Return [X, Y] of the center of cell containing provided text 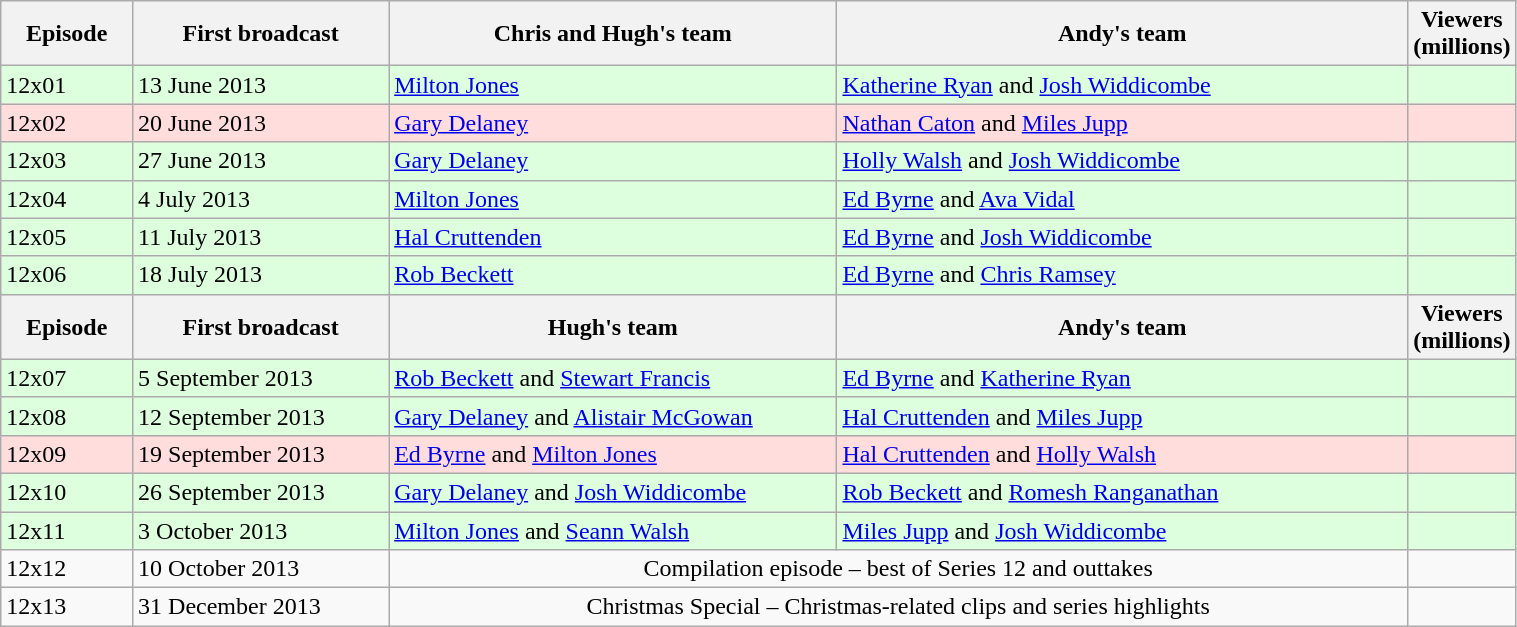
Hugh's team [613, 326]
5 September 2013 [261, 378]
12x01 [67, 85]
18 July 2013 [261, 275]
4 July 2013 [261, 199]
12x09 [67, 454]
Gary Delaney and Josh Widdicombe [613, 492]
Miles Jupp and Josh Widdicombe [1122, 531]
Christmas Special – Christmas-related clips and series highlights [898, 607]
12x02 [67, 123]
Hal Cruttenden [613, 237]
Hal Cruttenden and Miles Jupp [1122, 416]
26 September 2013 [261, 492]
Ed Byrne and Josh Widdicombe [1122, 237]
12x08 [67, 416]
Rob Beckett [613, 275]
19 September 2013 [261, 454]
Katherine Ryan and Josh Widdicombe [1122, 85]
Rob Beckett and Romesh Ranganathan [1122, 492]
11 July 2013 [261, 237]
Milton Jones and Seann Walsh [613, 531]
12x03 [67, 161]
12 September 2013 [261, 416]
Ed Byrne and Chris Ramsey [1122, 275]
Compilation episode – best of Series 12 and outtakes [898, 569]
Holly Walsh and Josh Widdicombe [1122, 161]
Ed Byrne and Ava Vidal [1122, 199]
13 June 2013 [261, 85]
Ed Byrne and Milton Jones [613, 454]
12x05 [67, 237]
Ed Byrne and Katherine Ryan [1122, 378]
12x04 [67, 199]
12x11 [67, 531]
12x13 [67, 607]
Nathan Caton and Miles Jupp [1122, 123]
Gary Delaney and Alistair McGowan [613, 416]
Chris and Hugh's team [613, 34]
20 June 2013 [261, 123]
Rob Beckett and Stewart Francis [613, 378]
31 December 2013 [261, 607]
12x10 [67, 492]
10 October 2013 [261, 569]
3 October 2013 [261, 531]
12x07 [67, 378]
27 June 2013 [261, 161]
Hal Cruttenden and Holly Walsh [1122, 454]
12x12 [67, 569]
12x06 [67, 275]
